From the cell containing the given text, extract its center point as [X, Y] coordinate. 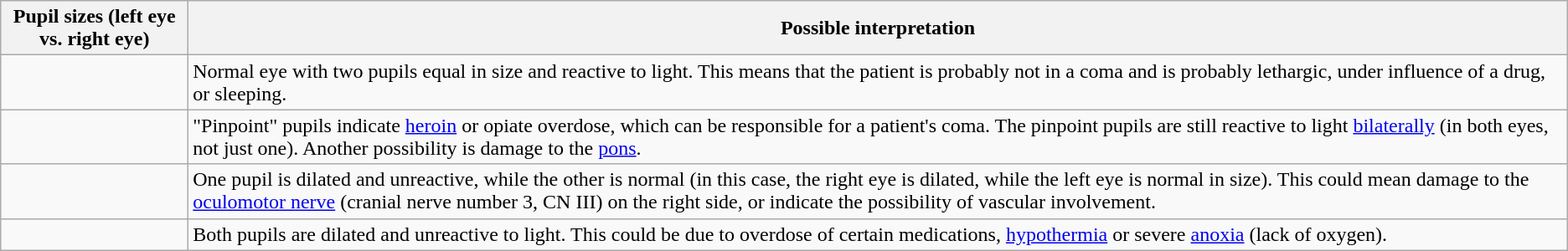
Possible interpretation [878, 28]
Both pupils are dilated and unreactive to light. This could be due to overdose of certain medications, hypothermia or severe anoxia (lack of oxygen). [878, 234]
Pupil sizes (left eye vs. right eye) [95, 28]
